Return (X, Y) of the center of cell containing provided text 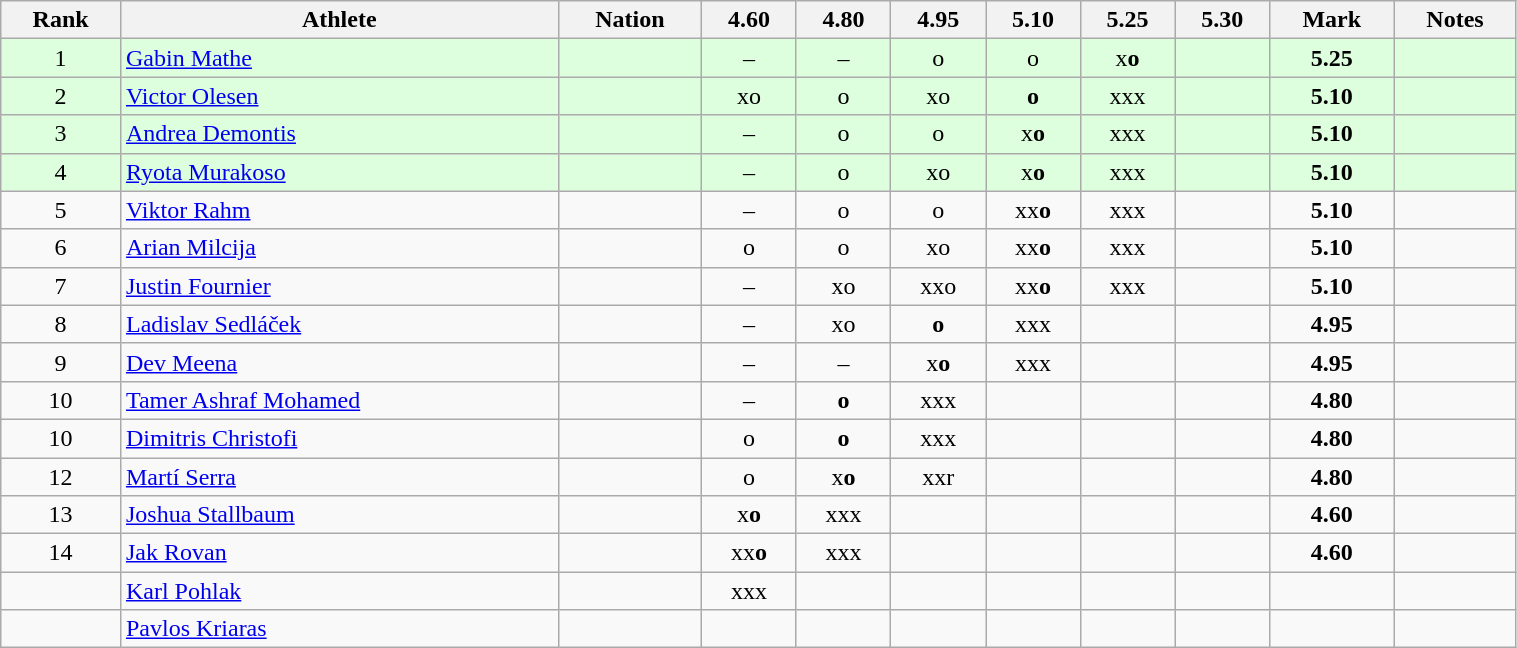
Jak Rovan (339, 553)
Ladislav Sedláček (339, 324)
Gabin Mathe (339, 58)
4 (61, 172)
2 (61, 96)
Nation (630, 20)
Karl Pohlak (339, 591)
7 (61, 286)
12 (61, 477)
8 (61, 324)
6 (61, 248)
Martí Serra (339, 477)
Notes (1455, 20)
3 (61, 134)
Mark (1332, 20)
Pavlos Kriaras (339, 629)
xxr (938, 477)
Dimitris Christofi (339, 438)
Tamer Ashraf Mohamed (339, 400)
Joshua Stallbaum (339, 515)
Viktor Rahm (339, 210)
Arian Milcija (339, 248)
5.30 (1222, 20)
Andrea Demontis (339, 134)
Athlete (339, 20)
1 (61, 58)
14 (61, 553)
9 (61, 362)
Victor Olesen (339, 96)
Justin Fournier (339, 286)
Dev Meena (339, 362)
5 (61, 210)
13 (61, 515)
Ryota Murakoso (339, 172)
Rank (61, 20)
